Find where the given text appears and provide that cell's center as (X, Y) coordinate. 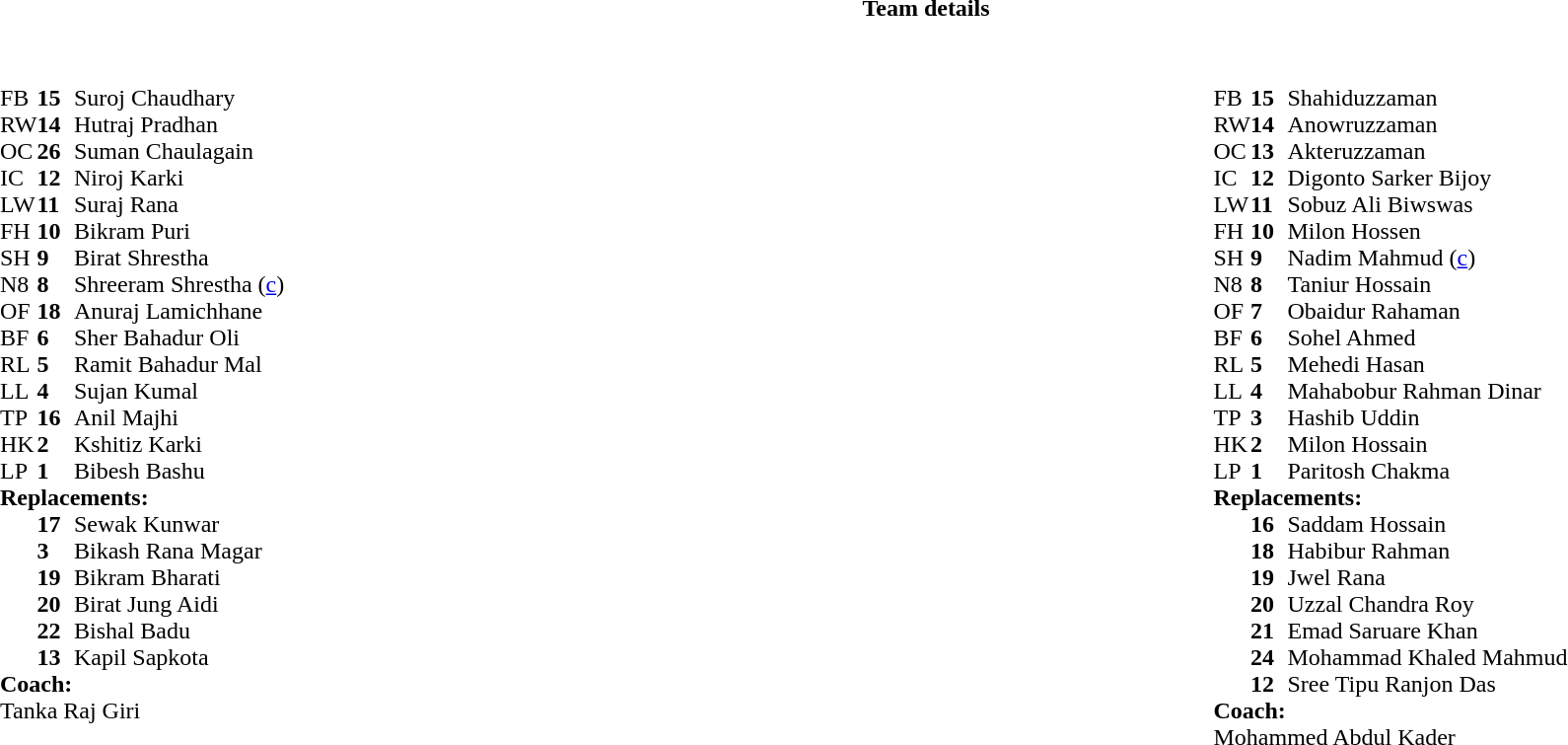
Mahabobur Rahman Dinar (1428, 391)
Ramit Bahadur Mal (179, 365)
Milon Hossen (1428, 231)
Hutraj Pradhan (179, 124)
Nadim Mahmud (c) (1428, 259)
Saddam Hossain (1428, 525)
Habibur Rahman (1428, 551)
Niroj Karki (179, 178)
Akteruzzaman (1428, 152)
Shreeram Shrestha (c) (179, 284)
Sree Tipu Ranjon Das (1428, 685)
21 (1269, 632)
Sher Bahadur Oli (179, 337)
Digonto Sarker Bijoy (1428, 178)
Uzzal Chandra Roy (1428, 604)
Tanka Raj Giri (142, 710)
24 (1269, 657)
Sohel Ahmed (1428, 337)
7 (1269, 312)
Birat Jung Aidi (179, 604)
Bishal Badu (179, 632)
Anuraj Lamichhane (179, 312)
Sewak Kunwar (179, 525)
Sujan Kumal (179, 391)
Paritosh Chakma (1428, 472)
Anil Majhi (179, 418)
Birat Shrestha (179, 259)
Emad Saruare Khan (1428, 632)
Bikram Bharati (179, 578)
Kshitiz Karki (179, 444)
Suman Chaulagain (179, 152)
22 (56, 632)
Bikram Puri (179, 231)
Bibesh Bashu (179, 472)
Hashib Uddin (1428, 418)
Taniur Hossain (1428, 284)
17 (56, 525)
Suraj Rana (179, 205)
Jwel Rana (1428, 578)
Obaidur Rahaman (1428, 312)
Bikash Rana Magar (179, 551)
Sobuz Ali Biwswas (1428, 205)
Mehedi Hasan (1428, 365)
Suroj Chaudhary (179, 99)
Shahiduzzaman (1428, 99)
26 (56, 152)
Mohammad Khaled Mahmud (1428, 657)
Kapil Sapkota (179, 657)
Anowruzzaman (1428, 124)
Milon Hossain (1428, 444)
